From the cell containing the given text, extract its center point as (X, Y) coordinate. 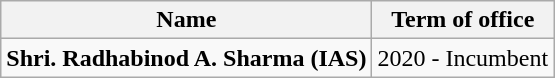
Term of office (463, 20)
2020 - Incumbent (463, 58)
Name (186, 20)
Shri. Radhabinod A. Sharma (IAS) (186, 58)
